Pinpoint the cell where the given text exists, returning its (X, Y) midpoint coordinate. 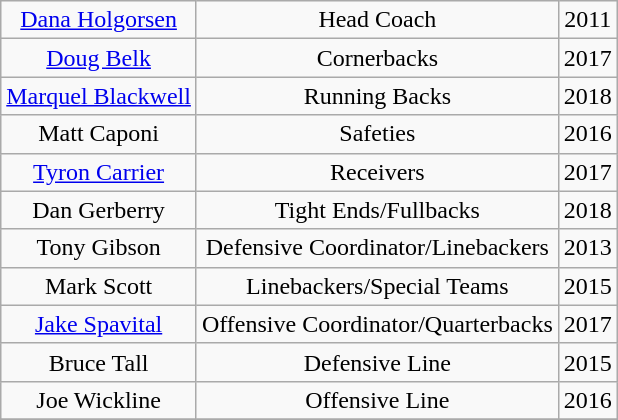
2013 (588, 248)
Dan Gerberry (99, 210)
Tony Gibson (99, 248)
Tight Ends/Fullbacks (377, 210)
Receivers (377, 172)
Doug Belk (99, 58)
Safeties (377, 134)
Cornerbacks (377, 58)
Running Backs (377, 96)
2011 (588, 20)
Matt Caponi (99, 134)
Head Coach (377, 20)
Tyron Carrier (99, 172)
Offensive Coordinator/Quarterbacks (377, 324)
Defensive Line (377, 362)
Linebackers/Special Teams (377, 286)
Mark Scott (99, 286)
Defensive Coordinator/Linebackers (377, 248)
Dana Holgorsen (99, 20)
Bruce Tall (99, 362)
Offensive Line (377, 400)
Jake Spavital (99, 324)
Joe Wickline (99, 400)
Marquel Blackwell (99, 96)
